Scan for the cell matching the given text and deliver its (x, y) coordinate at center. 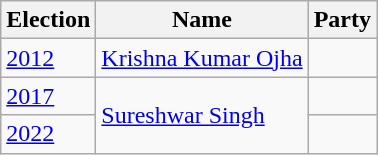
Krishna Kumar Ojha (202, 58)
Election (48, 20)
2017 (48, 96)
2022 (48, 134)
2012 (48, 58)
Sureshwar Singh (202, 115)
Name (202, 20)
Party (342, 20)
